Output the [X, Y] coordinate of the center of the cell containing the given text.  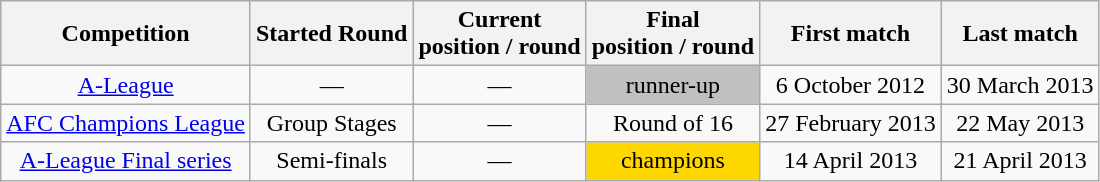
A-League Final series [126, 161]
6 October 2012 [851, 85]
21 April 2013 [1020, 161]
Final position / round [672, 34]
A-League [126, 85]
Semi-finals [331, 161]
Last match [1020, 34]
Current position / round [500, 34]
Group Stages [331, 123]
27 February 2013 [851, 123]
Round of 16 [672, 123]
champions [672, 161]
AFC Champions League [126, 123]
Competition [126, 34]
30 March 2013 [1020, 85]
First match [851, 34]
runner-up [672, 85]
Started Round [331, 34]
22 May 2013 [1020, 123]
14 April 2013 [851, 161]
